Identify which cell holds the provided text, then report its [X, Y] central coordinate. 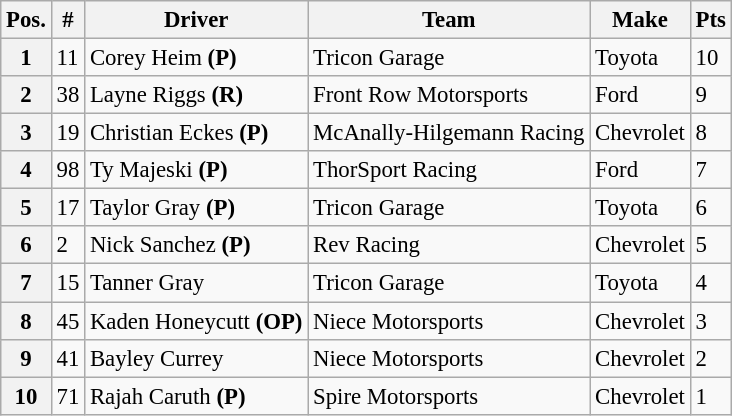
38 [68, 95]
19 [68, 133]
Pts [710, 20]
McAnally-Hilgemann Racing [449, 133]
17 [68, 208]
# [68, 20]
Taylor Gray (P) [196, 208]
Driver [196, 20]
Front Row Motorsports [449, 95]
Rev Racing [449, 245]
Make [640, 20]
Pos. [26, 20]
Spire Motorsports [449, 396]
ThorSport Racing [449, 170]
71 [68, 396]
Nick Sanchez (P) [196, 245]
41 [68, 358]
Ty Majeski (P) [196, 170]
Kaden Honeycutt (OP) [196, 321]
45 [68, 321]
Corey Heim (P) [196, 58]
11 [68, 58]
Team [449, 20]
Christian Eckes (P) [196, 133]
Tanner Gray [196, 283]
Layne Riggs (R) [196, 95]
98 [68, 170]
Bayley Currey [196, 358]
15 [68, 283]
Rajah Caruth (P) [196, 396]
